Locate the cell with the specified text and output its (X, Y) center coordinate. 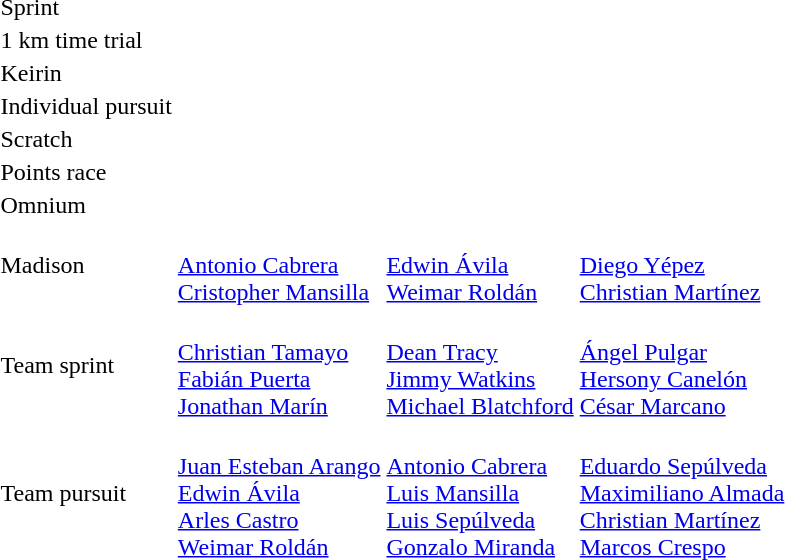
Antonio CabreraCristopher Mansilla (279, 265)
Dean TracyJimmy WatkinsMichael Blatchford (480, 366)
Christian TamayoFabián PuertaJonathan Marín (279, 366)
Edwin ÁvilaWeimar Roldán (480, 265)
